Detect which cell encompasses the target text, then output its (x, y) center coordinate. 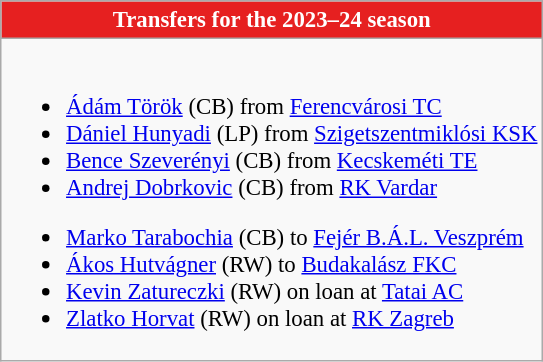
Transfers for the 2023–24 season (272, 20)
